For the text-containing cell, return its midpoint in [x, y] coordinate format. 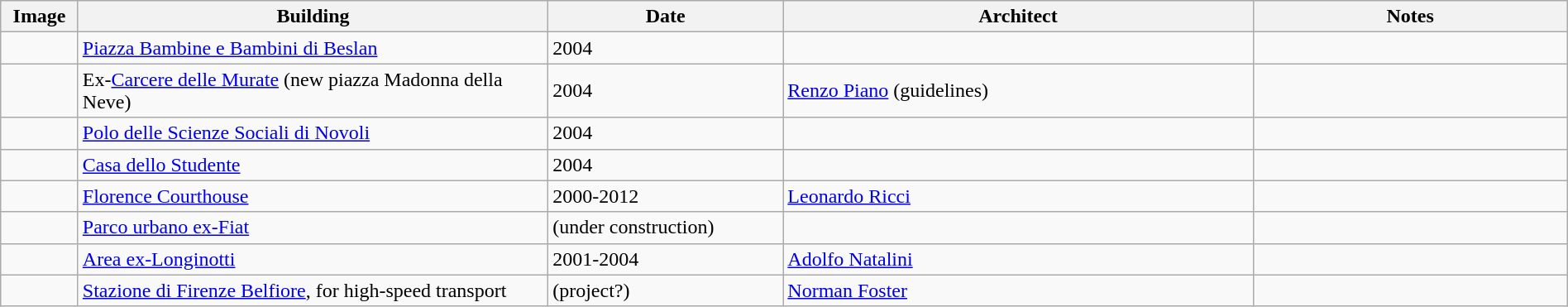
Florence Courthouse [313, 196]
Stazione di Firenze Belfiore, for high-speed transport [313, 290]
Adolfo Natalini [1018, 259]
Polo delle Scienze Sociali di Novoli [313, 133]
(under construction) [666, 228]
Ex-Carcere delle Murate (new piazza Madonna della Neve) [313, 91]
Area ex-Longinotti [313, 259]
Casa dello Studente [313, 165]
Leonardo Ricci [1018, 196]
Architect [1018, 17]
Building [313, 17]
Renzo Piano (guidelines) [1018, 91]
Date [666, 17]
Piazza Bambine e Bambini di Beslan [313, 48]
2001-2004 [666, 259]
2000-2012 [666, 196]
(project?) [666, 290]
Norman Foster [1018, 290]
Notes [1410, 17]
Parco urbano ex-Fiat [313, 228]
Image [40, 17]
